Locate the cell with the specified text and output its [X, Y] center coordinate. 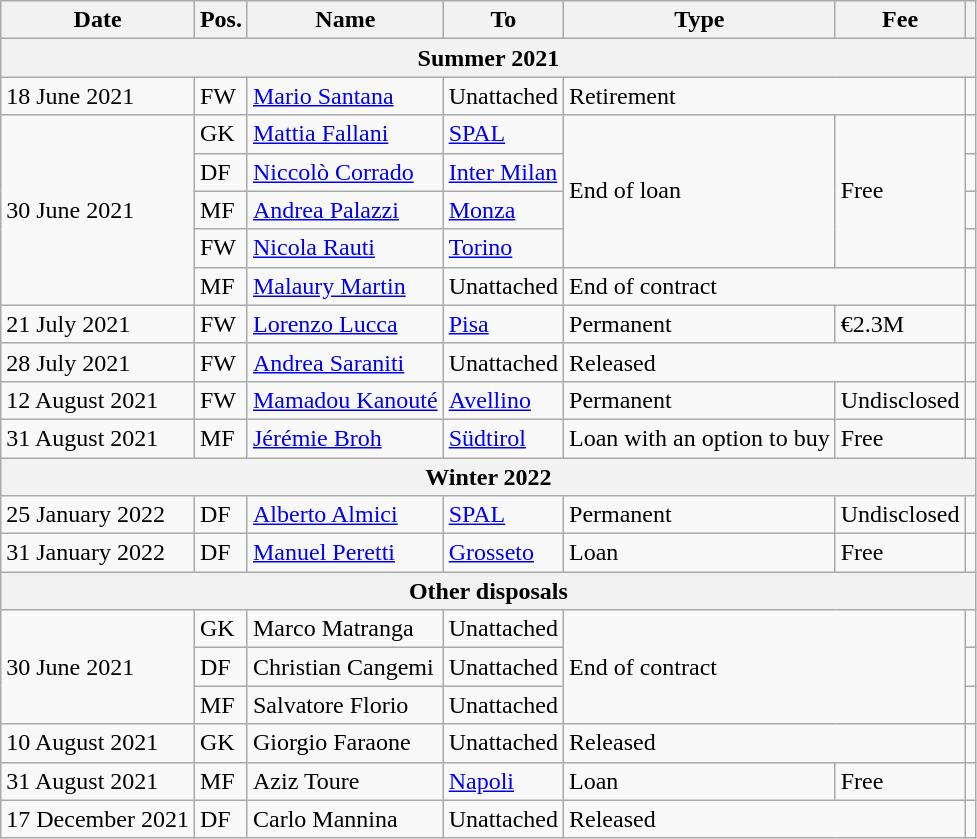
Carlo Mannina [345, 819]
Type [700, 20]
Name [345, 20]
Malaury Martin [345, 286]
Nicola Rauti [345, 248]
Pisa [503, 324]
28 July 2021 [98, 362]
To [503, 20]
Giorgio Faraone [345, 743]
Christian Cangemi [345, 667]
Südtirol [503, 438]
Salvatore Florio [345, 705]
Monza [503, 210]
Aziz Toure [345, 781]
Jérémie Broh [345, 438]
€2.3M [900, 324]
17 December 2021 [98, 819]
Avellino [503, 400]
18 June 2021 [98, 96]
Winter 2022 [488, 477]
Loan with an option to buy [700, 438]
Manuel Peretti [345, 553]
31 January 2022 [98, 553]
Pos. [220, 20]
Grosseto [503, 553]
Niccolò Corrado [345, 172]
Andrea Saraniti [345, 362]
Marco Matranga [345, 629]
Mattia Fallani [345, 134]
Mario Santana [345, 96]
Other disposals [488, 591]
Date [98, 20]
12 August 2021 [98, 400]
Napoli [503, 781]
Fee [900, 20]
21 July 2021 [98, 324]
End of loan [700, 191]
Alberto Almici [345, 515]
25 January 2022 [98, 515]
Summer 2021 [488, 58]
Inter Milan [503, 172]
10 August 2021 [98, 743]
Retirement [764, 96]
Mamadou Kanouté [345, 400]
Torino [503, 248]
Andrea Palazzi [345, 210]
Lorenzo Lucca [345, 324]
